Extract the [x, y] coordinate from the center of the cell holding the provided text.  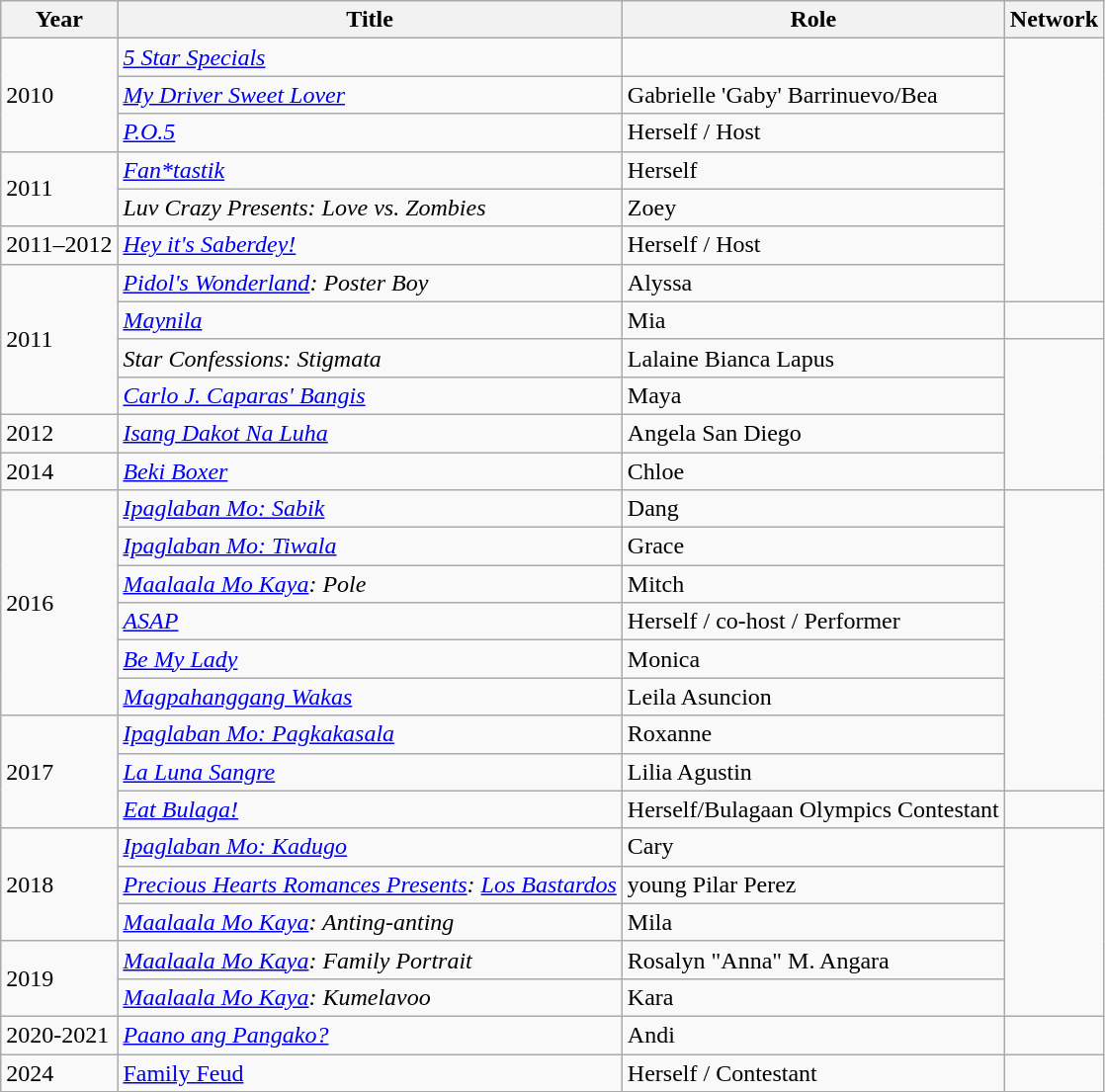
Ipaglaban Mo: Tiwala [370, 546]
Herself / co-host / Performer [812, 622]
Mila [812, 922]
Title [370, 20]
2020-2021 [59, 1035]
Luv Crazy Presents: Love vs. Zombies [370, 208]
2024 [59, 1072]
Paano ang Pangako? [370, 1035]
La Luna Sangre [370, 772]
P.O.5 [370, 132]
Lilia Agustin [812, 772]
Zoey [812, 208]
Leila Asuncion [812, 697]
Ipaglaban Mo: Kadugo [370, 847]
Carlo J. Caparas' Bangis [370, 395]
2019 [59, 978]
Monica [812, 659]
Herself [812, 170]
Hey it's Saberdey! [370, 245]
Ipaglaban Mo: Pagkakasala [370, 734]
2011–2012 [59, 245]
Angela San Diego [812, 433]
Mia [812, 320]
My Driver Sweet Lover [370, 95]
Gabrielle 'Gaby' Barrinuevo/Bea [812, 95]
2012 [59, 433]
Herself / Contestant [812, 1072]
Cary [812, 847]
5 Star Specials [370, 57]
Pidol's Wonderland: Poster Boy [370, 283]
Grace [812, 546]
Roxanne [812, 734]
2016 [59, 603]
Star Confessions: Stigmata [370, 358]
Lalaine Bianca Lapus [812, 358]
Alyssa [812, 283]
Eat Bulaga! [370, 809]
Herself/Bulagaan Olympics Contestant [812, 809]
Mitch [812, 584]
Maalaala Mo Kaya: Anting-anting [370, 922]
Precious Hearts Romances Presents: Los Bastardos [370, 884]
Maynila [370, 320]
2017 [59, 772]
young Pilar Perez [812, 884]
Rosalyn "Anna" M. Angara [812, 960]
Year [59, 20]
Network [1054, 20]
Andi [812, 1035]
Kara [812, 997]
Fan*tastik [370, 170]
2014 [59, 471]
Magpahanggang Wakas [370, 697]
Be My Lady [370, 659]
Maya [812, 395]
Maalaala Mo Kaya: Kumelavoo [370, 997]
Maalaala Mo Kaya: Pole [370, 584]
Beki Boxer [370, 471]
Family Feud [370, 1072]
Chloe [812, 471]
Ipaglaban Mo: Sabik [370, 509]
Dang [812, 509]
Role [812, 20]
2018 [59, 884]
2010 [59, 95]
Isang Dakot Na Luha [370, 433]
Maalaala Mo Kaya: Family Portrait [370, 960]
ASAP [370, 622]
